Return (X, Y) of the center of cell containing provided text 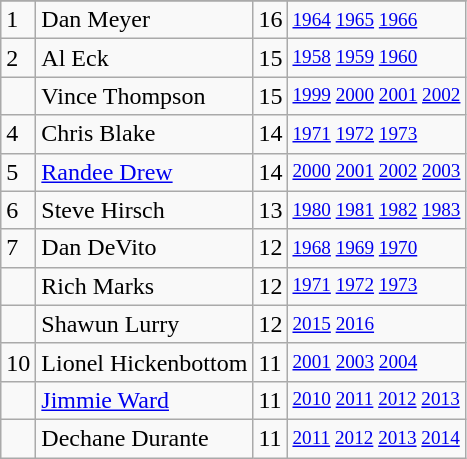
1964 1965 1966 (376, 20)
10 (18, 362)
7 (18, 248)
2010 2011 2012 2013 (376, 400)
Dechane Durante (144, 438)
1968 1969 1970 (376, 248)
6 (18, 210)
Jimmie Ward (144, 400)
Steve Hirsch (144, 210)
1999 2000 2001 2002 (376, 96)
1958 1959 1960 (376, 58)
Rich Marks (144, 286)
Dan DeVito (144, 248)
Randee Drew (144, 172)
2015 2016 (376, 324)
2001 2003 2004 (376, 362)
2 (18, 58)
2000 2001 2002 2003 (376, 172)
Vince Thompson (144, 96)
Shawun Lurry (144, 324)
5 (18, 172)
16 (270, 20)
2011 2012 2013 2014 (376, 438)
Dan Meyer (144, 20)
4 (18, 134)
Chris Blake (144, 134)
1980 1981 1982 1983 (376, 210)
Lionel Hickenbottom (144, 362)
Al Eck (144, 58)
13 (270, 210)
1 (18, 20)
